For the text-containing cell, return its midpoint in [X, Y] coordinate format. 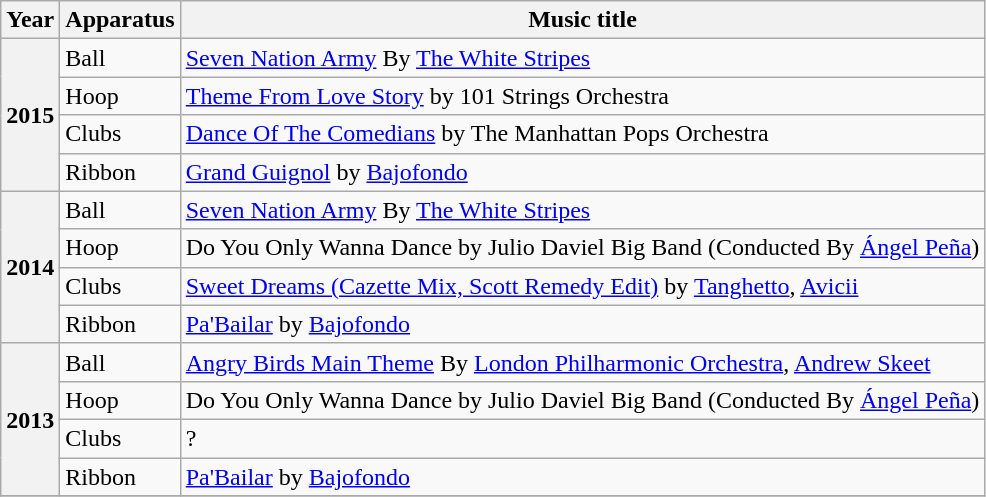
Sweet Dreams (Cazette Mix, Scott Remedy Edit) by Tanghetto, Avicii [582, 286]
Grand Guignol by Bajofondo [582, 172]
2013 [30, 419]
Angry Birds Main Theme By London Philharmonic Orchestra, Andrew Skeet [582, 362]
Theme From Love Story by 101 Strings Orchestra [582, 96]
Year [30, 20]
Dance Of The Comedians by The Manhattan Pops Orchestra [582, 134]
Music title [582, 20]
? [582, 438]
2015 [30, 115]
Apparatus [120, 20]
2014 [30, 267]
